Scan for the cell matching the given text and deliver its (x, y) coordinate at center. 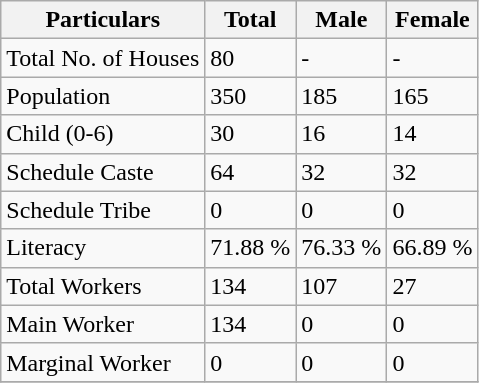
185 (342, 96)
Schedule Tribe (103, 210)
66.89 % (432, 248)
Population (103, 96)
14 (432, 134)
Marginal Worker (103, 362)
Schedule Caste (103, 172)
16 (342, 134)
71.88 % (250, 248)
Male (342, 20)
64 (250, 172)
80 (250, 58)
107 (342, 286)
Female (432, 20)
350 (250, 96)
Total (250, 20)
30 (250, 134)
27 (432, 286)
Particulars (103, 20)
165 (432, 96)
Total No. of Houses (103, 58)
Main Worker (103, 324)
Child (0-6) (103, 134)
Total Workers (103, 286)
Literacy (103, 248)
76.33 % (342, 248)
